Search for the cell housing the specified text and yield its (x, y) center coordinate. 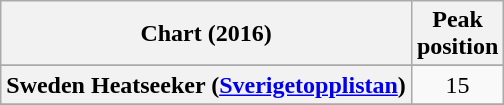
Chart (2016) (206, 34)
Sweden Heatseeker (Sverigetopplistan) (206, 85)
Peakposition (457, 34)
15 (457, 85)
